Provide the [X, Y] coordinate of the cell's center where the given text is located.  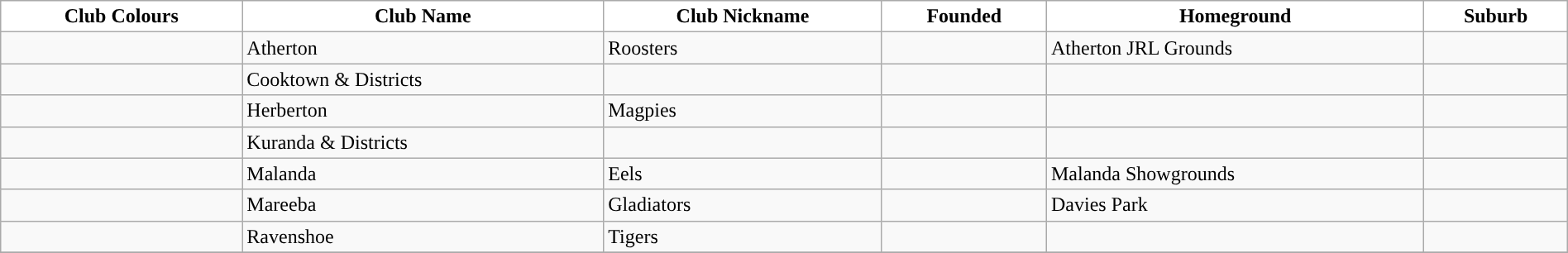
Suburb [1495, 17]
Gladiators [743, 205]
Homeground [1235, 17]
Founded [964, 17]
Eels [743, 174]
Atherton JRL Grounds [1235, 48]
Magpies [743, 111]
Club Colours [122, 17]
Club Nickname [743, 17]
Club Name [423, 17]
Roosters [743, 48]
Malanda [423, 174]
Herberton [423, 111]
Ravenshoe [423, 236]
Atherton [423, 48]
Cooktown & Districts [423, 79]
Davies Park [1235, 205]
Malanda Showgrounds [1235, 174]
Tigers [743, 236]
Kuranda & Districts [423, 142]
Mareeba [423, 205]
